Output the (x, y) coordinate of the center of the cell containing the given text.  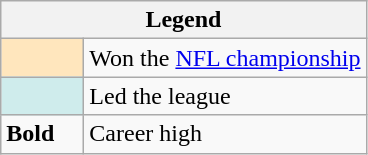
Bold (42, 134)
Won the NFL championship (225, 58)
Legend (184, 20)
Career high (225, 134)
Led the league (225, 96)
